Capture the cell that displays the provided text and extract its (X, Y) central coordinate. 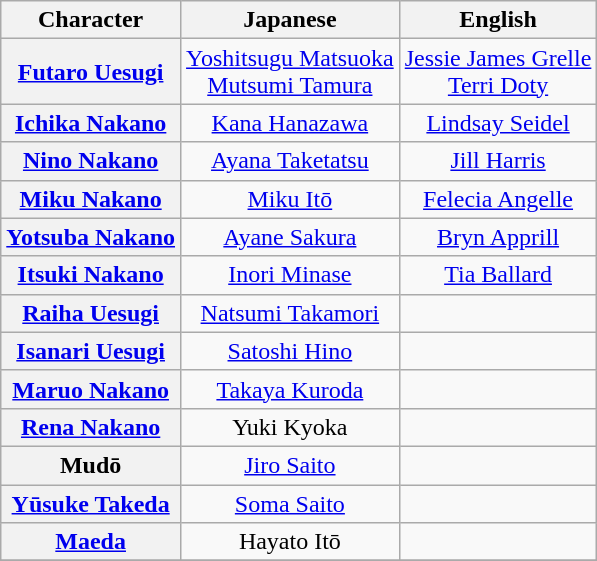
Jill Harris (498, 161)
Yuki Kyoka (290, 427)
Yotsuba Nakano (91, 237)
Soma Saito (290, 503)
Felecia Angelle (498, 199)
Ayane Sakura (290, 237)
Mudō (91, 465)
Nino Nakano (91, 161)
English (498, 20)
Ayana Taketatsu (290, 161)
Hayato Itō (290, 542)
Lindsay Seidel (498, 123)
Kana Hanazawa (290, 123)
Satoshi Hino (290, 351)
Yūsuke Takeda (91, 503)
Miku Nakano (91, 199)
Bryn Apprill (498, 237)
Japanese (290, 20)
Character (91, 20)
Futaro Uesugi (91, 72)
Yoshitsugu MatsuokaMutsumi Tamura (290, 72)
Raiha Uesugi (91, 313)
Itsuki Nakano (91, 275)
Maruo Nakano (91, 389)
Takaya Kuroda (290, 389)
Jiro Saito (290, 465)
Inori Minase (290, 275)
Tia Ballard (498, 275)
Jessie James GrelleTerri Doty (498, 72)
Rena Nakano (91, 427)
Ichika Nakano (91, 123)
Natsumi Takamori (290, 313)
Isanari Uesugi (91, 351)
Maeda (91, 542)
Miku Itō (290, 199)
